Identify which cell holds the provided text, then report its (x, y) central coordinate. 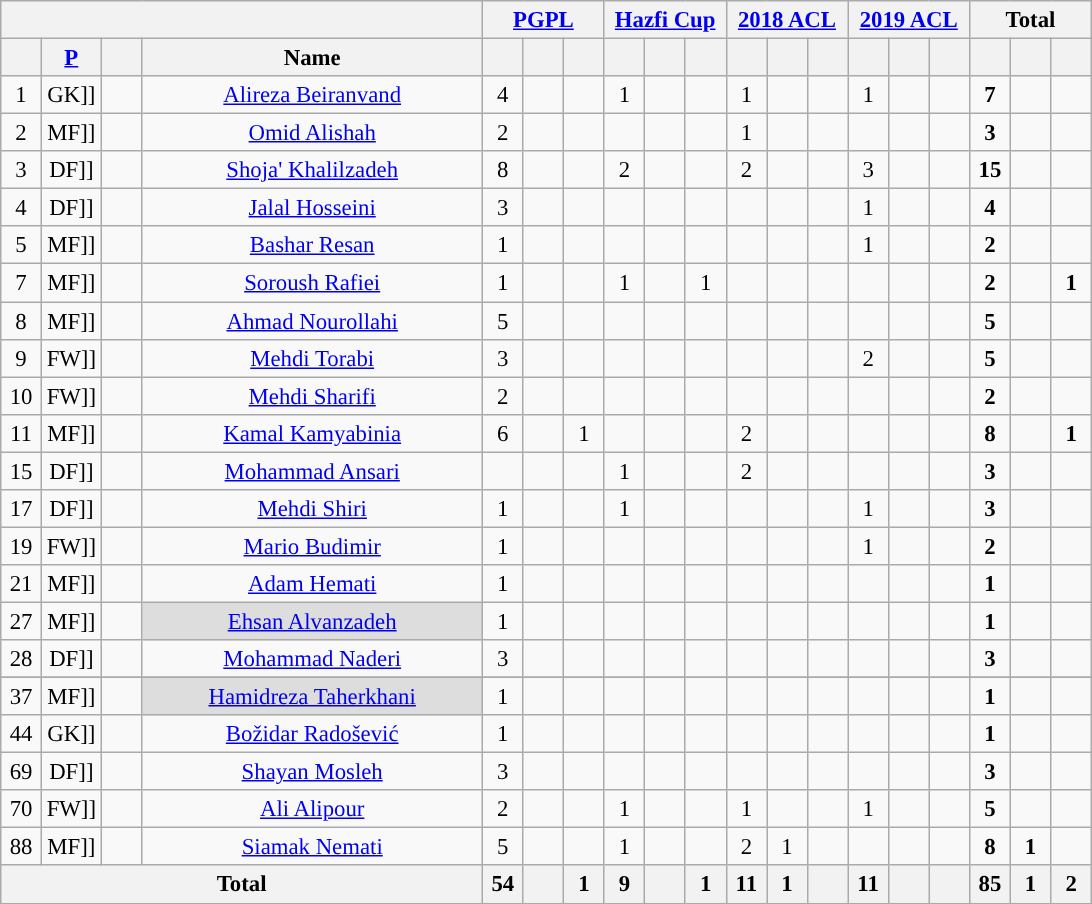
Mohammad Ansari (312, 471)
Mohammad Naderi (312, 659)
Siamak Nemati (312, 847)
88 (22, 847)
Kamal Kamyabinia (312, 433)
PGPL (543, 20)
Mehdi Torabi (312, 358)
Mario Budimir (312, 546)
Mehdi Sharifi (312, 396)
69 (22, 772)
Shoja' Khalilzadeh (312, 170)
Ehsan Alvanzadeh (312, 621)
28 (22, 659)
Ahmad Nourollahi (312, 321)
Adam Hemati (312, 584)
6 (502, 433)
44 (22, 734)
85 (990, 885)
Name (312, 58)
Ali Alipour (312, 809)
P (71, 58)
70 (22, 809)
Omid Alishah (312, 133)
2018 ACL (787, 20)
Hamidreza Taherkhani (312, 697)
19 (22, 546)
21 (22, 584)
Shayan Mosleh (312, 772)
Mehdi Shiri (312, 509)
17 (22, 509)
27 (22, 621)
2019 ACL (909, 20)
Jalal Hosseini (312, 208)
Bashar Resan (312, 245)
Božidar Radošević (312, 734)
Soroush Rafiei (312, 283)
10 (22, 396)
54 (502, 885)
37 (22, 697)
Hazfi Cup (665, 20)
Alireza Beiranvand (312, 95)
